Extract the (x, y) coordinate from the center of the cell holding the provided text.  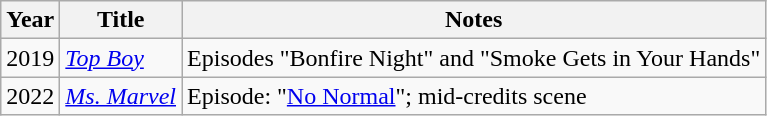
Notes (474, 20)
Title (121, 20)
Year (30, 20)
Ms. Marvel (121, 96)
Top Boy (121, 58)
Episodes "Bonfire Night" and "Smoke Gets in Your Hands" (474, 58)
2022 (30, 96)
2019 (30, 58)
Episode: "No Normal"; mid-credits scene (474, 96)
